For the text-containing cell, return its midpoint in (x, y) coordinate format. 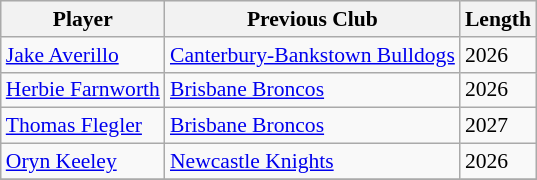
Newcastle Knights (312, 162)
Jake Averillo (83, 55)
Previous Club (312, 19)
Canterbury-Bankstown Bulldogs (312, 55)
Oryn Keeley (83, 162)
2027 (498, 126)
Length (498, 19)
Herbie Farnworth (83, 90)
Thomas Flegler (83, 126)
Player (83, 19)
